Provide the [X, Y] coordinate of the cell's center where the given text is located.  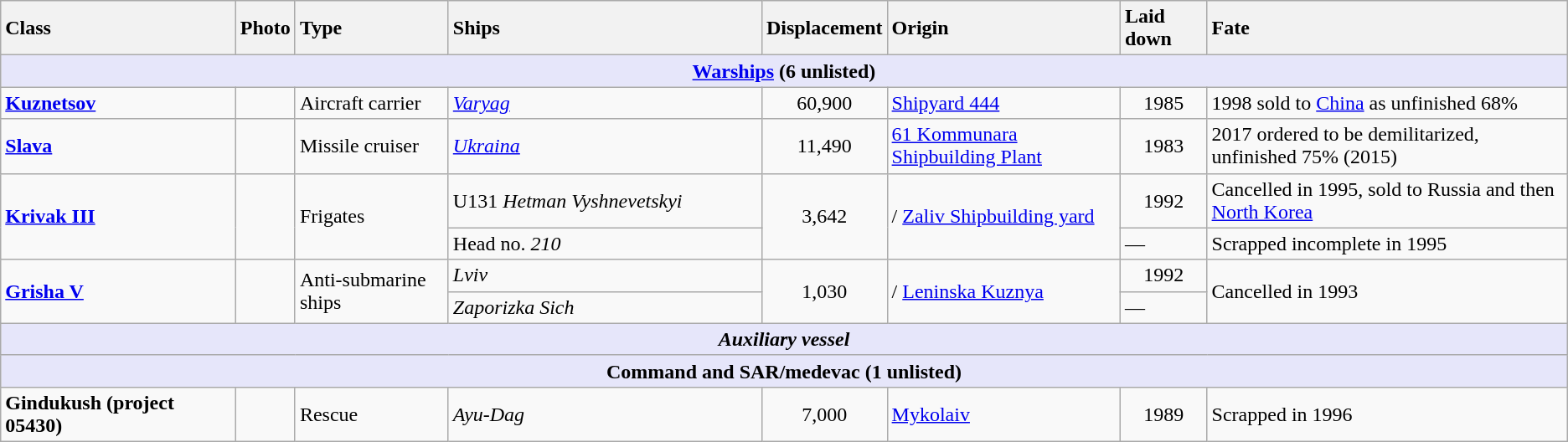
Grisha V [119, 291]
Auxiliary vessel [784, 339]
61 Kommunara Shipbuilding Plant [1003, 146]
Krivak III [119, 216]
Slava [119, 146]
Warships (6 unlisted) [784, 71]
Laid down [1163, 28]
Mykolaiv [1003, 414]
Frigates [372, 216]
3,642 [824, 216]
1,030 [824, 291]
11,490 [824, 146]
60,900 [824, 103]
Kuznetsov [119, 103]
Ayu-Dag [605, 414]
Scrapped incomplete in 1995 [1387, 244]
1983 [1163, 146]
Zaporizka Sich [605, 307]
1998 sold to China as unfinished 68% [1387, 103]
Rescue [372, 414]
Shipyard 444 [1003, 103]
Varyag [605, 103]
Missile cruiser [372, 146]
1985 [1163, 103]
Head no. 210 [605, 244]
Lviv [605, 275]
2017 ordered to be demilitarized, unfinished 75% (2015) [1387, 146]
/ Zaliv Shipbuilding yard [1003, 216]
Ships [605, 28]
Displacement [824, 28]
Cancelled in 1995, sold to Russia and then North Korea [1387, 201]
/ Leninska Kuznya [1003, 291]
7,000 [824, 414]
Command and SAR/medevac (1 unlisted) [784, 371]
Gindukush (project 05430) [119, 414]
Origin [1003, 28]
U131 Hetman Vyshnevetskyi [605, 201]
Scrapped in 1996 [1387, 414]
Anti-submarine ships [372, 291]
Class [119, 28]
1989 [1163, 414]
Fate [1387, 28]
Type [372, 28]
Cancelled in 1993 [1387, 291]
Photo [265, 28]
Aircraft carrier [372, 103]
Ukraina [605, 146]
